Identify which cell holds the provided text, then report its (X, Y) central coordinate. 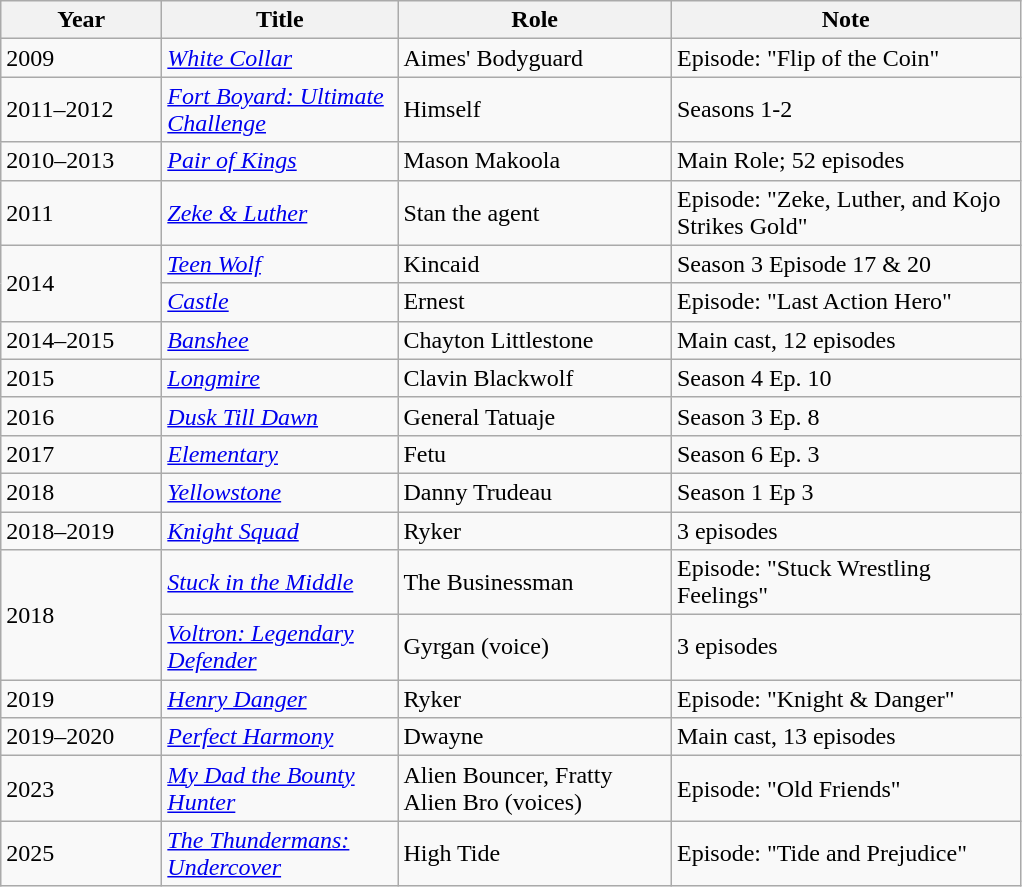
High Tide (535, 854)
Mason Makoola (535, 161)
Clavin Blackwolf (535, 378)
Episode: "Old Friends" (846, 788)
2010–2013 (82, 161)
Title (280, 20)
Season 3 Ep. 8 (846, 416)
Role (535, 20)
Elementary (280, 454)
2019–2020 (82, 737)
Stan the agent (535, 212)
Dwayne (535, 737)
The Businessman (535, 582)
Henry Danger (280, 699)
Main Role; 52 episodes (846, 161)
Seasons 1-2 (846, 110)
Perfect Harmony (280, 737)
White Collar (280, 58)
Castle (280, 302)
2018–2019 (82, 531)
Longmire (280, 378)
Episode: "Stuck Wrestling Feelings" (846, 582)
Episode: "Tide and Prejudice" (846, 854)
2017 (82, 454)
Episode: "Knight & Danger" (846, 699)
Fort Boyard: Ultimate Challenge (280, 110)
Season 6 Ep. 3 (846, 454)
Yellowstone (280, 492)
Kincaid (535, 264)
Episode: "Flip of the Coin" (846, 58)
2015 (82, 378)
2009 (82, 58)
2014–2015 (82, 340)
Pair of Kings (280, 161)
Voltron: Legendary Defender (280, 648)
Chayton Littlestone (535, 340)
Aimes' Bodyguard (535, 58)
Year (82, 20)
2011 (82, 212)
Season 3 Episode 17 & 20 (846, 264)
Fetu (535, 454)
Banshee (280, 340)
Episode: "Zeke, Luther, and Kojo Strikes Gold" (846, 212)
Himself (535, 110)
2019 (82, 699)
2016 (82, 416)
Alien Bouncer, Fratty Alien Bro (voices) (535, 788)
The Thundermans: Undercover (280, 854)
General Tatuaje (535, 416)
2014 (82, 283)
Gyrgan (voice) (535, 648)
Episode: "Last Action Hero" (846, 302)
Note (846, 20)
2023 (82, 788)
Season 1 Ep 3 (846, 492)
Stuck in the Middle (280, 582)
Knight Squad (280, 531)
Main cast, 13 episodes (846, 737)
My Dad the Bounty Hunter (280, 788)
Ernest (535, 302)
Season 4 Ep. 10 (846, 378)
Danny Trudeau (535, 492)
Dusk Till Dawn (280, 416)
Zeke & Luther (280, 212)
2011–2012 (82, 110)
Main cast, 12 episodes (846, 340)
Teen Wolf (280, 264)
2025 (82, 854)
